Output the [x, y] coordinate of the center of the cell containing the given text.  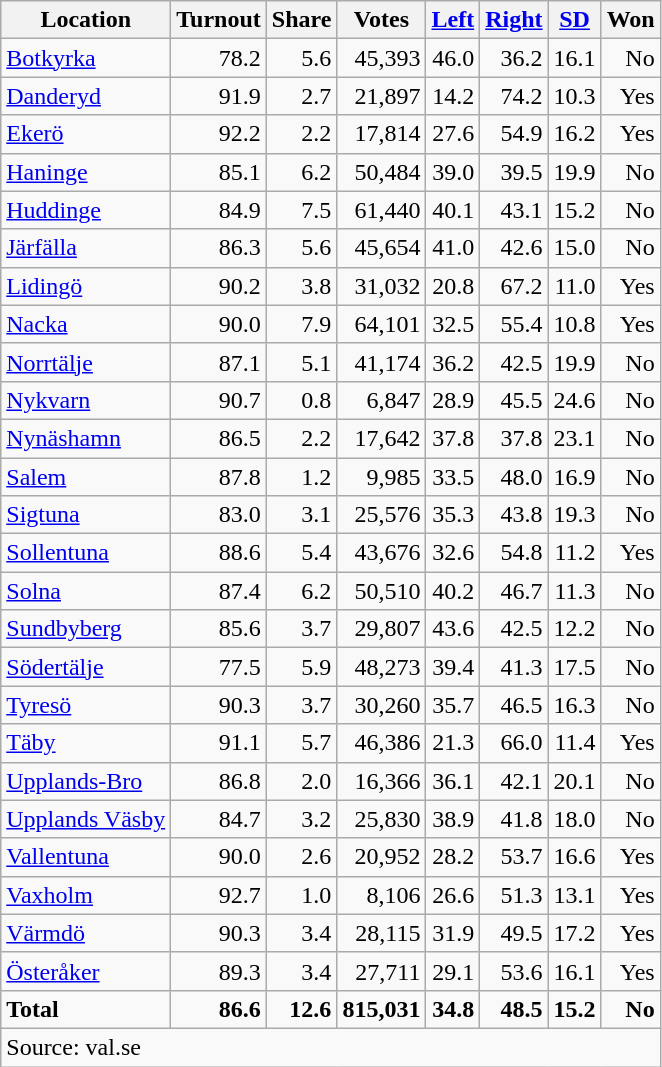
1.2 [302, 477]
Source: val.se [330, 1047]
38.9 [453, 819]
74.2 [514, 96]
16,366 [382, 781]
54.9 [514, 134]
Ekerö [86, 134]
12.6 [302, 1009]
89.3 [219, 971]
Salem [86, 477]
Left [453, 20]
28.9 [453, 400]
11.3 [574, 591]
5.1 [302, 362]
27.6 [453, 134]
1.0 [302, 895]
19.3 [574, 515]
9,985 [382, 477]
2.6 [302, 857]
3.1 [302, 515]
29.1 [453, 971]
92.7 [219, 895]
83.0 [219, 515]
21,897 [382, 96]
Upplands-Bro [86, 781]
43.6 [453, 629]
49.5 [514, 933]
17,642 [382, 438]
0.8 [302, 400]
43.1 [514, 210]
85.6 [219, 629]
29,807 [382, 629]
86.5 [219, 438]
16.2 [574, 134]
40.1 [453, 210]
18.0 [574, 819]
85.1 [219, 172]
91.1 [219, 743]
27,711 [382, 971]
Huddinge [86, 210]
7.9 [302, 324]
Södertälje [86, 667]
16.6 [574, 857]
46.7 [514, 591]
Värmdö [86, 933]
15.0 [574, 248]
86.6 [219, 1009]
Right [514, 20]
41.0 [453, 248]
11.2 [574, 553]
Österåker [86, 971]
64,101 [382, 324]
30,260 [382, 705]
Sundbyberg [86, 629]
20,952 [382, 857]
Turnout [219, 20]
84.9 [219, 210]
53.7 [514, 857]
43.8 [514, 515]
25,576 [382, 515]
90.7 [219, 400]
87.4 [219, 591]
2.0 [302, 781]
43,676 [382, 553]
13.1 [574, 895]
55.4 [514, 324]
3.8 [302, 286]
Share [302, 20]
Sollentuna [86, 553]
21.3 [453, 743]
Votes [382, 20]
7.5 [302, 210]
14.2 [453, 96]
87.8 [219, 477]
53.6 [514, 971]
5.7 [302, 743]
36.1 [453, 781]
12.2 [574, 629]
51.3 [514, 895]
815,031 [382, 1009]
Solna [86, 591]
78.2 [219, 58]
17.2 [574, 933]
48.5 [514, 1009]
46.5 [514, 705]
46,386 [382, 743]
6,847 [382, 400]
45.5 [514, 400]
48,273 [382, 667]
31,032 [382, 286]
32.5 [453, 324]
8,106 [382, 895]
16.9 [574, 477]
32.6 [453, 553]
10.8 [574, 324]
42.6 [514, 248]
17,814 [382, 134]
50,484 [382, 172]
61,440 [382, 210]
Järfälla [86, 248]
41.8 [514, 819]
35.7 [453, 705]
66.0 [514, 743]
Vallentuna [86, 857]
39.5 [514, 172]
Sigtuna [86, 515]
35.3 [453, 515]
77.5 [219, 667]
50,510 [382, 591]
28,115 [382, 933]
34.8 [453, 1009]
92.2 [219, 134]
87.1 [219, 362]
46.0 [453, 58]
Täby [86, 743]
24.6 [574, 400]
39.4 [453, 667]
Total [86, 1009]
88.6 [219, 553]
3.2 [302, 819]
25,830 [382, 819]
SD [574, 20]
86.3 [219, 248]
2.7 [302, 96]
31.9 [453, 933]
Upplands Väsby [86, 819]
90.2 [219, 286]
67.2 [514, 286]
Nynäshamn [86, 438]
10.3 [574, 96]
84.7 [219, 819]
11.4 [574, 743]
48.0 [514, 477]
Nacka [86, 324]
33.5 [453, 477]
54.8 [514, 553]
40.2 [453, 591]
Won [630, 20]
Tyresö [86, 705]
45,393 [382, 58]
Norrtälje [86, 362]
Lidingö [86, 286]
20.1 [574, 781]
41.3 [514, 667]
91.9 [219, 96]
Botkyrka [86, 58]
17.5 [574, 667]
28.2 [453, 857]
Nykvarn [86, 400]
45,654 [382, 248]
16.3 [574, 705]
20.8 [453, 286]
Danderyd [86, 96]
41,174 [382, 362]
Haninge [86, 172]
26.6 [453, 895]
42.1 [514, 781]
11.0 [574, 286]
5.9 [302, 667]
86.8 [219, 781]
Vaxholm [86, 895]
Location [86, 20]
5.4 [302, 553]
23.1 [574, 438]
39.0 [453, 172]
